Provide the [X, Y] coordinate of the cell's center where the given text is located.  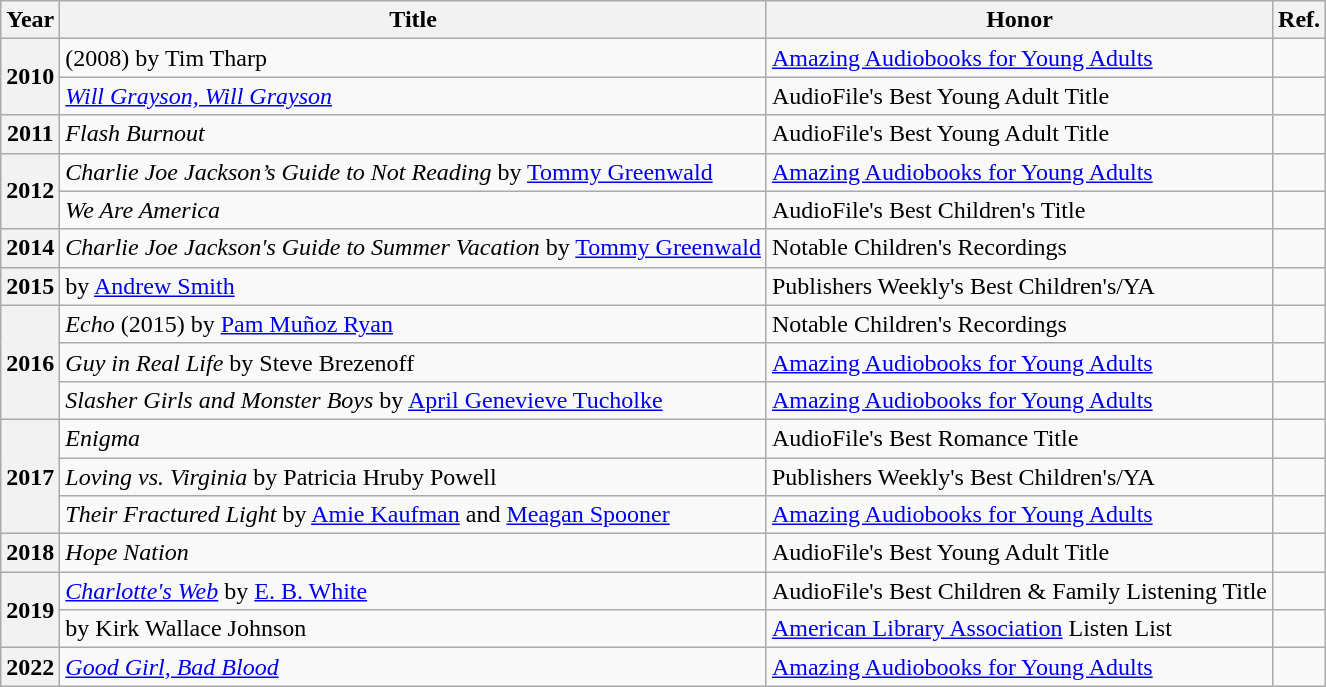
by Andrew Smith [414, 286]
Charlotte's Web by E. B. White [414, 591]
AudioFile's Best Romance Title [1019, 438]
2011 [30, 134]
2017 [30, 476]
Charlie Joe Jackson’s Guide to Not Reading by Tommy Greenwald [414, 172]
by Kirk Wallace Johnson [414, 629]
2010 [30, 77]
AudioFile's Best Children & Family Listening Title [1019, 591]
American Library Association Listen List [1019, 629]
Good Girl, Bad Blood [414, 667]
Hope Nation [414, 553]
2019 [30, 610]
Slasher Girls and Monster Boys by April Genevieve Tucholke [414, 400]
2022 [30, 667]
Flash Burnout [414, 134]
2016 [30, 362]
We Are America [414, 210]
Enigma [414, 438]
Year [30, 20]
AudioFile's Best Children's Title [1019, 210]
Echo (2015) by Pam Muñoz Ryan [414, 324]
2018 [30, 553]
2014 [30, 248]
Loving vs. Virginia by Patricia Hruby Powell [414, 477]
Honor [1019, 20]
Their Fractured Light by Amie Kaufman and Meagan Spooner [414, 515]
2012 [30, 191]
2015 [30, 286]
(2008) by Tim Tharp [414, 58]
Title [414, 20]
Will Grayson, Will Grayson [414, 96]
Guy in Real Life by Steve Brezenoff [414, 362]
Charlie Joe Jackson's Guide to Summer Vacation by Tommy Greenwald [414, 248]
Ref. [1300, 20]
